Return (X, Y) of the center of cell containing provided text 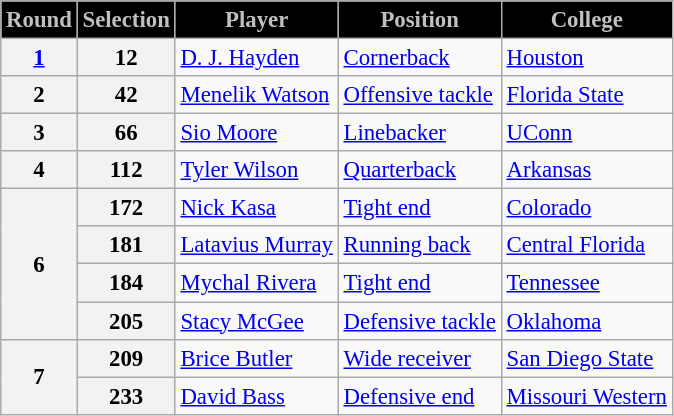
112 (126, 170)
Missouri Western (586, 396)
Running back (420, 245)
San Diego State (586, 358)
Selection (126, 20)
Defensive tackle (420, 321)
Quarterback (420, 170)
184 (126, 283)
David Bass (256, 396)
233 (126, 396)
Florida State (586, 95)
Position (420, 20)
Houston (586, 58)
Offensive tackle (420, 95)
2 (39, 95)
209 (126, 358)
Linebacker (420, 133)
Stacy McGee (256, 321)
Nick Kasa (256, 208)
Player (256, 20)
Wide receiver (420, 358)
7 (39, 376)
Cornerback (420, 58)
4 (39, 170)
6 (39, 264)
Brice Butler (256, 358)
Menelik Watson (256, 95)
Oklahoma (586, 321)
D. J. Hayden (256, 58)
3 (39, 133)
UConn (586, 133)
Arkansas (586, 170)
66 (126, 133)
College (586, 20)
Tyler Wilson (256, 170)
1 (39, 58)
Defensive end (420, 396)
Sio Moore (256, 133)
Tennessee (586, 283)
42 (126, 95)
12 (126, 58)
Latavius Murray (256, 245)
172 (126, 208)
Mychal Rivera (256, 283)
Round (39, 20)
Colorado (586, 208)
205 (126, 321)
181 (126, 245)
Central Florida (586, 245)
